Pinpoint the cell where the given text exists, returning its [X, Y] midpoint coordinate. 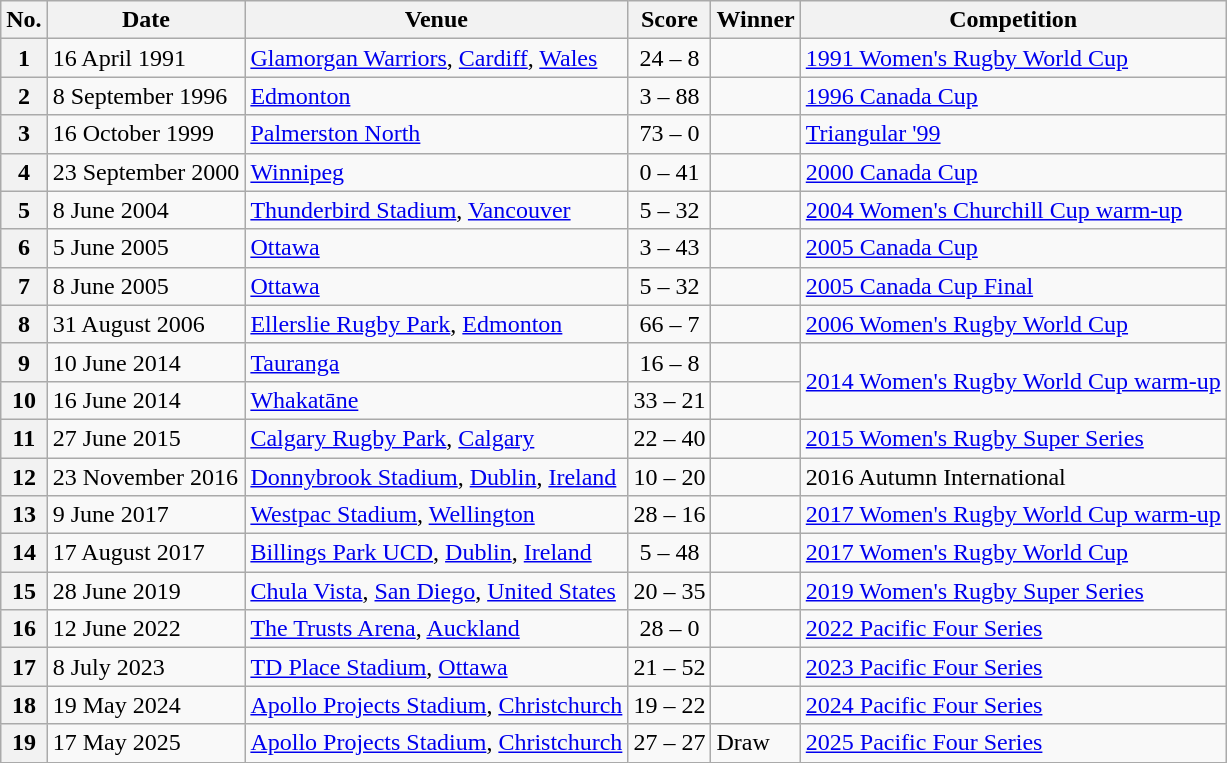
8 June 2005 [146, 286]
16 April 1991 [146, 58]
2000 Canada Cup [1013, 172]
20 – 35 [670, 591]
1991 Women's Rugby World Cup [1013, 58]
8 July 2023 [146, 667]
16 October 1999 [146, 134]
2022 Pacific Four Series [1013, 629]
24 – 8 [670, 58]
Winnipeg [436, 172]
2023 Pacific Four Series [1013, 667]
Westpac Stadium, Wellington [436, 515]
8 June 2004 [146, 210]
13 [24, 515]
22 – 40 [670, 438]
19 – 22 [670, 705]
11 [24, 438]
0 – 41 [670, 172]
2014 Women's Rugby World Cup warm-up [1013, 381]
28 June 2019 [146, 591]
4 [24, 172]
12 [24, 477]
Draw [756, 743]
Billings Park UCD, Dublin, Ireland [436, 553]
5 – 48 [670, 553]
2005 Canada Cup [1013, 248]
Competition [1013, 20]
10 – 20 [670, 477]
14 [24, 553]
2019 Women's Rugby Super Series [1013, 591]
28 – 16 [670, 515]
Venue [436, 20]
16 June 2014 [146, 400]
28 – 0 [670, 629]
2015 Women's Rugby Super Series [1013, 438]
33 – 21 [670, 400]
10 [24, 400]
TD Place Stadium, Ottawa [436, 667]
Chula Vista, San Diego, United States [436, 591]
2006 Women's Rugby World Cup [1013, 324]
3 – 88 [670, 96]
19 [24, 743]
15 [24, 591]
18 [24, 705]
Donnybrook Stadium, Dublin, Ireland [436, 477]
1996 Canada Cup [1013, 96]
17 August 2017 [146, 553]
10 June 2014 [146, 362]
5 [24, 210]
21 – 52 [670, 667]
31 August 2006 [146, 324]
27 June 2015 [146, 438]
7 [24, 286]
Winner [756, 20]
8 [24, 324]
Edmonton [436, 96]
Palmerston North [436, 134]
9 [24, 362]
19 May 2024 [146, 705]
5 June 2005 [146, 248]
Tauranga [436, 362]
Triangular '99 [1013, 134]
2 [24, 96]
3 [24, 134]
23 November 2016 [146, 477]
23 September 2000 [146, 172]
2005 Canada Cup Final [1013, 286]
1 [24, 58]
Thunderbird Stadium, Vancouver [436, 210]
16 [24, 629]
Glamorgan Warriors, Cardiff, Wales [436, 58]
8 September 1996 [146, 96]
73 – 0 [670, 134]
12 June 2022 [146, 629]
2017 Women's Rugby World Cup [1013, 553]
No. [24, 20]
2017 Women's Rugby World Cup warm-up [1013, 515]
16 – 8 [670, 362]
17 May 2025 [146, 743]
66 – 7 [670, 324]
Date [146, 20]
Ellerslie Rugby Park, Edmonton [436, 324]
2016 Autumn International [1013, 477]
2025 Pacific Four Series [1013, 743]
Whakatāne [436, 400]
9 June 2017 [146, 515]
3 – 43 [670, 248]
2004 Women's Churchill Cup warm-up [1013, 210]
The Trusts Arena, Auckland [436, 629]
2024 Pacific Four Series [1013, 705]
Calgary Rugby Park, Calgary [436, 438]
Score [670, 20]
6 [24, 248]
27 – 27 [670, 743]
17 [24, 667]
